Search for the cell housing the specified text and yield its (X, Y) center coordinate. 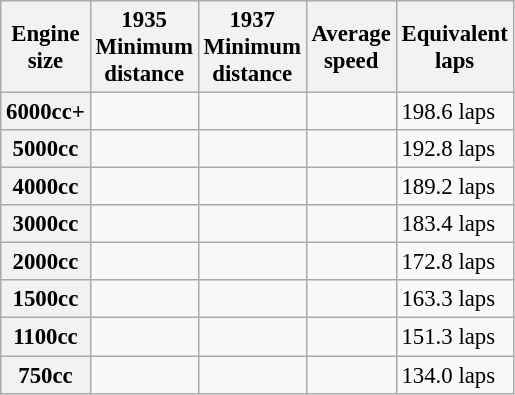
5000cc (46, 149)
172.8 laps (454, 262)
189.2 laps (454, 187)
1100cc (46, 337)
134.0 laps (454, 375)
750cc (46, 375)
1935Minimum distance (144, 47)
Average speed (351, 47)
Engine size (46, 47)
4000cc (46, 187)
1500cc (46, 299)
6000cc+ (46, 112)
3000cc (46, 224)
192.8 laps (454, 149)
163.3 laps (454, 299)
Equivalent laps (454, 47)
183.4 laps (454, 224)
151.3 laps (454, 337)
2000cc (46, 262)
198.6 laps (454, 112)
1937Minimum distance (252, 47)
